Provide the [x, y] coordinate of the cell's center where the given text is located.  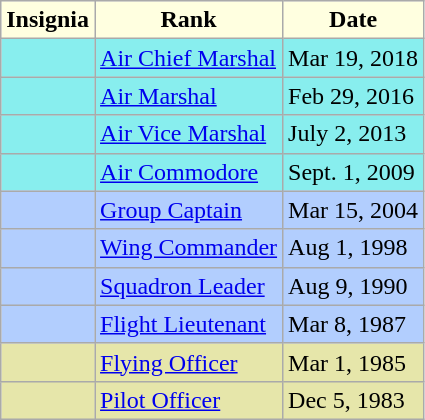
Mar 15, 2004 [354, 210]
Insignia [48, 20]
Mar 1, 1985 [354, 362]
Flying Officer [189, 362]
Air Vice Marshal [189, 134]
Mar 19, 2018 [354, 58]
July 2, 2013 [354, 134]
Rank [189, 20]
Date [354, 20]
Wing Commander [189, 248]
Flight Lieutenant [189, 324]
Pilot Officer [189, 400]
Air Marshal [189, 96]
Sept. 1, 2009 [354, 172]
Dec 5, 1983 [354, 400]
Mar 8, 1987 [354, 324]
Group Captain [189, 210]
Squadron Leader [189, 286]
Feb 29, 2016 [354, 96]
Aug 9, 1990 [354, 286]
Air Commodore [189, 172]
Aug 1, 1998 [354, 248]
Air Chief Marshal [189, 58]
